Determine the (x, y) coordinate at the center of the cell enclosing the given text.  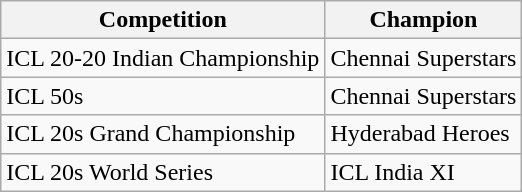
Competition (163, 20)
Champion (424, 20)
ICL India XI (424, 172)
Hyderabad Heroes (424, 134)
ICL 20s World Series (163, 172)
ICL 20-20 Indian Championship (163, 58)
ICL 20s Grand Championship (163, 134)
ICL 50s (163, 96)
